From the cell containing the given text, extract its center point as (X, Y) coordinate. 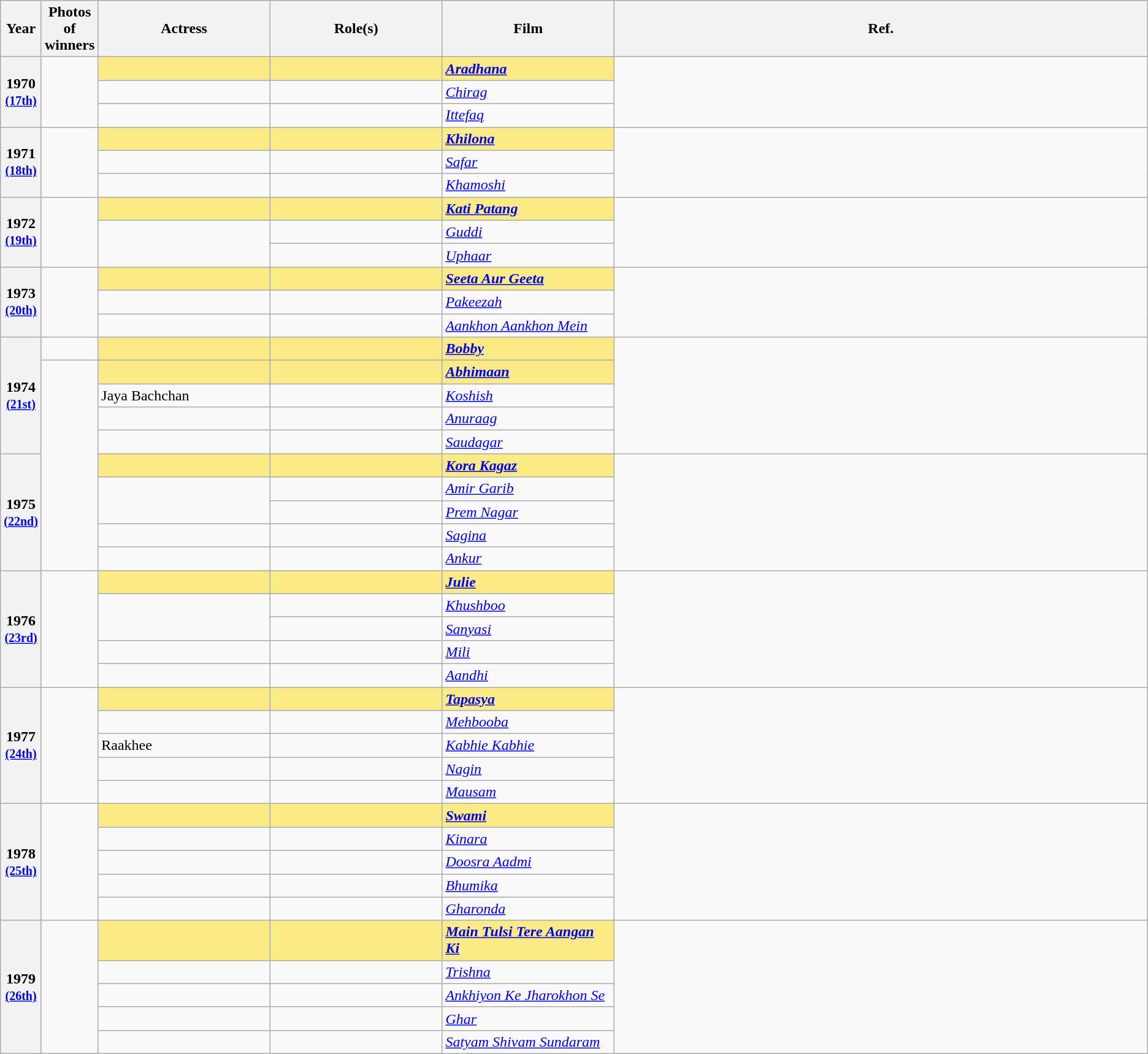
Ankur (529, 559)
Chirag (529, 92)
Trishna (529, 972)
Sanyasi (529, 628)
Gharonda (529, 909)
Safar (529, 162)
Prem Nagar (529, 512)
1970 (17th) (21, 92)
Saudagar (529, 442)
Khushboo (529, 605)
Doosra Aadmi (529, 862)
Amir Garib (529, 489)
Kinara (529, 839)
Photos of winners (69, 29)
Raakhee (184, 746)
Bobby (529, 349)
Nagin (529, 769)
1971 (18th) (21, 162)
1972 (19th) (21, 232)
Uphaar (529, 255)
Khilona (529, 139)
Bhumika (529, 885)
Khamoshi (529, 185)
Tapasya (529, 698)
Mausam (529, 792)
Aradhana (529, 69)
Satyam Shivam Sundaram (529, 1042)
Julie (529, 582)
Main Tulsi Tere Aangan Ki (529, 941)
Mehbooba (529, 722)
Pakeezah (529, 302)
1976 (23rd) (21, 628)
Ref. (881, 29)
Swami (529, 815)
Seeta Aur Geeta (529, 278)
1975 (22nd) (21, 512)
1978 (25th) (21, 862)
Role(s) (356, 29)
Ankhiyon Ke Jharokhon Se (529, 995)
Abhimaan (529, 372)
1973 (20th) (21, 302)
Ittefaq (529, 115)
Actress (184, 29)
1979 (26th) (21, 987)
Kora Kagaz (529, 465)
Mili (529, 652)
Year (21, 29)
Aandhi (529, 675)
Kabhie Kabhie (529, 746)
Film (529, 29)
Jaya Bachchan (184, 395)
Koshish (529, 395)
Ghar (529, 1018)
1974 (21st) (21, 395)
Aankhon Aankhon Mein (529, 326)
Kati Patang (529, 208)
Anuraag (529, 419)
1977 (24th) (21, 745)
Guddi (529, 232)
Sagina (529, 535)
